Detect which cell encompasses the target text, then output its (x, y) center coordinate. 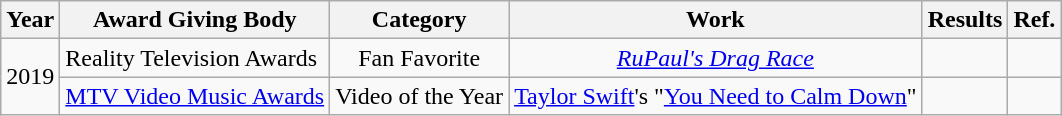
Video of the Year (420, 96)
Category (420, 20)
Ref. (1034, 20)
MTV Video Music Awards (195, 96)
Fan Favorite (420, 58)
Work (716, 20)
Results (965, 20)
Reality Television Awards (195, 58)
Year (30, 20)
Award Giving Body (195, 20)
Taylor Swift's "You Need to Calm Down" (716, 96)
RuPaul's Drag Race (716, 58)
2019 (30, 77)
